Identify which cell holds the provided text, then report its [X, Y] central coordinate. 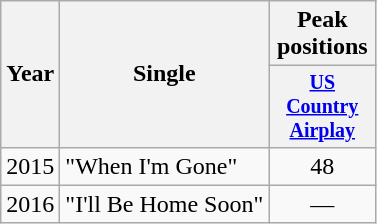
48 [322, 166]
US Country Airplay [322, 106]
"When I'm Gone" [164, 166]
Year [30, 74]
2015 [30, 166]
Single [164, 74]
— [322, 204]
2016 [30, 204]
Peak positions [322, 34]
"I'll Be Home Soon" [164, 204]
